Pinpoint the cell where the given text exists, returning its (X, Y) midpoint coordinate. 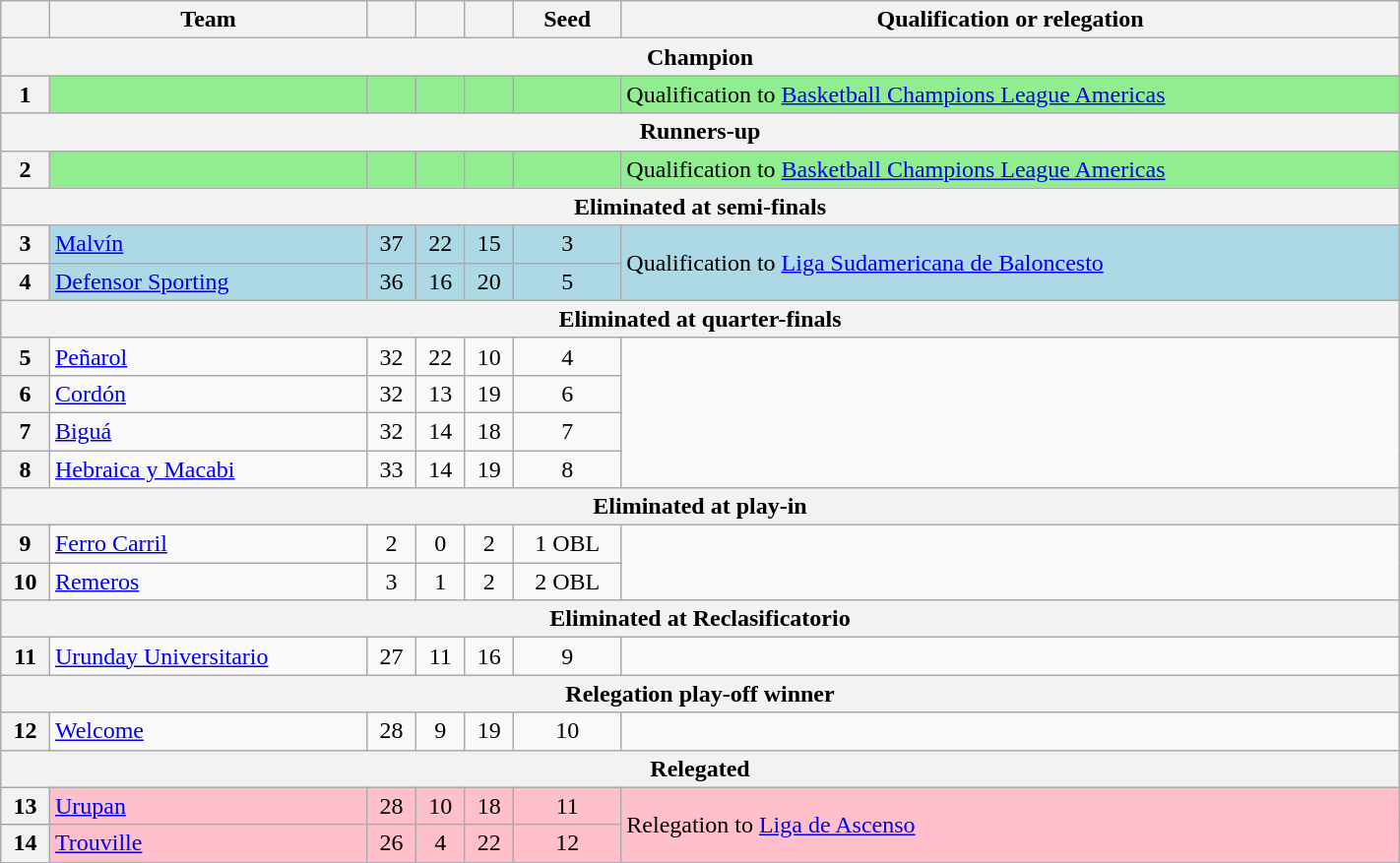
20 (489, 281)
Eliminated at quarter-finals (700, 319)
Relegation to Liga de Ascenso (1010, 825)
Remeros (208, 582)
Urupan (208, 806)
Biguá (208, 431)
Trouville (208, 843)
Cordón (208, 394)
Champion (700, 57)
Welcome (208, 731)
26 (392, 843)
15 (489, 244)
36 (392, 281)
Eliminated at Reclasificatorio (700, 619)
Hebraica y Macabi (208, 469)
Relegated (700, 769)
33 (392, 469)
Urunday Universitario (208, 656)
Eliminated at play-in (700, 507)
Defensor Sporting (208, 281)
Malvín (208, 244)
Relegation play-off winner (700, 694)
1 OBL (567, 544)
Eliminated at semi-finals (700, 207)
2 OBL (567, 582)
Ferro Carril (208, 544)
0 (440, 544)
Qualification to Liga Sudamericana de Baloncesto (1010, 263)
Runners-up (700, 132)
37 (392, 244)
Team (208, 20)
27 (392, 656)
Qualification or relegation (1010, 20)
Seed (567, 20)
Peñarol (208, 356)
